Scan for the cell matching the given text and deliver its [x, y] coordinate at center. 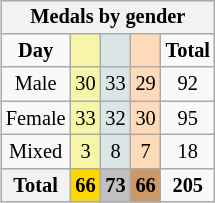
Mixed [36, 152]
95 [188, 118]
Medals by gender [108, 17]
Male [36, 84]
92 [188, 84]
32 [116, 118]
Day [36, 51]
18 [188, 152]
3 [85, 152]
29 [146, 84]
8 [116, 152]
7 [146, 152]
205 [188, 185]
Female [36, 118]
73 [116, 185]
